Return (X, Y) of the center of cell containing provided text 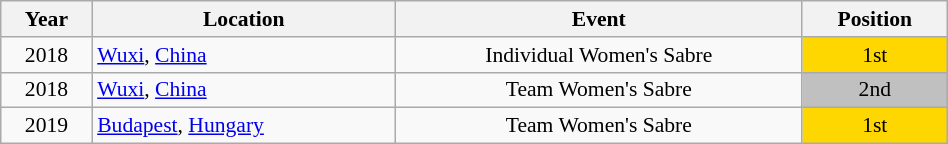
2nd (874, 90)
Position (874, 19)
2019 (46, 126)
Event (598, 19)
Individual Women's Sabre (598, 55)
Year (46, 19)
Location (244, 19)
Budapest, Hungary (244, 126)
